Output the (X, Y) coordinate of the center of the cell containing the given text.  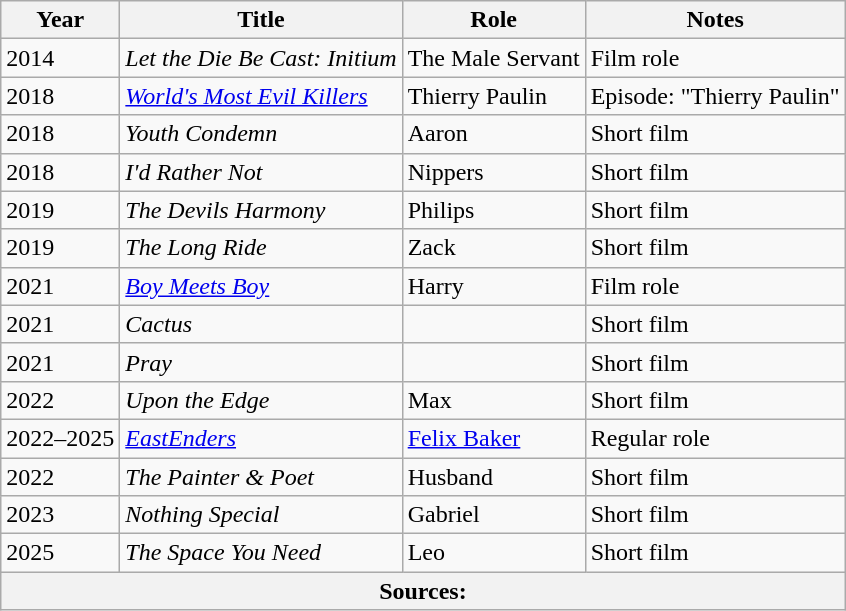
Gabriel (494, 515)
I'd Rather Not (261, 172)
EastEnders (261, 438)
Role (494, 20)
The Painter & Poet (261, 477)
Leo (494, 553)
The Space You Need (261, 553)
Nippers (494, 172)
Nothing Special (261, 515)
The Male Servant (494, 58)
Husband (494, 477)
2022–2025 (60, 438)
Title (261, 20)
Zack (494, 248)
2025 (60, 553)
Aaron (494, 134)
Felix Baker (494, 438)
Thierry Paulin (494, 96)
2023 (60, 515)
Youth Condemn (261, 134)
Episode: "Thierry Paulin" (715, 96)
Regular role (715, 438)
Philips (494, 210)
Let the Die Be Cast: Initium (261, 58)
Boy Meets Boy (261, 286)
Pray (261, 362)
The Long Ride (261, 248)
Notes (715, 20)
Year (60, 20)
World's Most Evil Killers (261, 96)
Harry (494, 286)
2014 (60, 58)
The Devils Harmony (261, 210)
Upon the Edge (261, 400)
Sources: (423, 591)
Cactus (261, 324)
Max (494, 400)
